Determine the [x, y] coordinate at the center of the cell enclosing the given text.  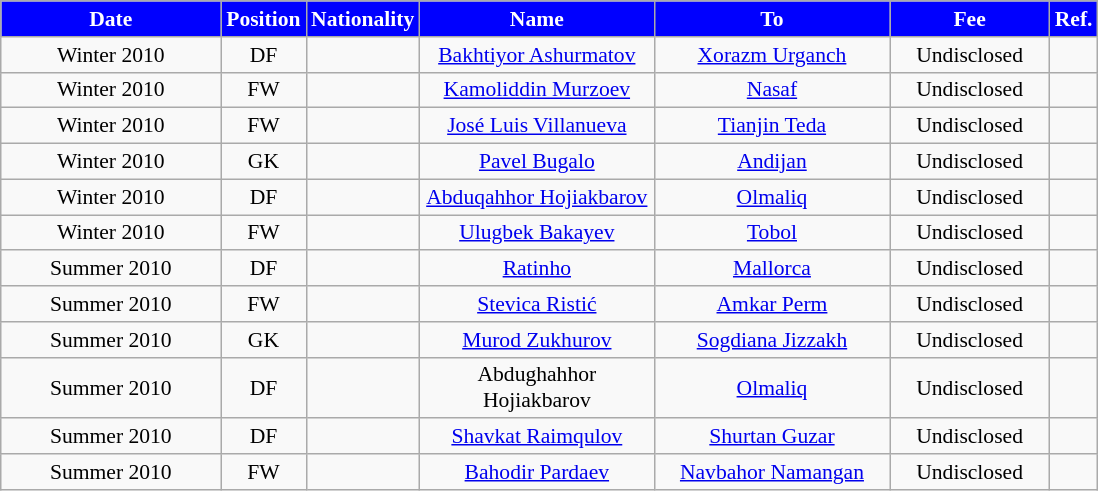
Name [536, 19]
To [772, 19]
Mallorca [772, 269]
Abduqahhor Hojiakbarov [536, 197]
Abdughahhor Hojiakbarov [536, 388]
Xorazm Urganch [772, 55]
Pavel Bugalo [536, 162]
Bakhtiyor Ashurmatov [536, 55]
Amkar Perm [772, 304]
Stevica Ristić [536, 304]
Bahodir Pardaev [536, 472]
Date [111, 19]
Nationality [362, 19]
Kamoliddin Murzoev [536, 90]
Position [264, 19]
Shavkat Raimqulov [536, 437]
Navbahor Namangan [772, 472]
Tianjin Teda [772, 126]
Ref. [1074, 19]
Nasaf [772, 90]
Ratinho [536, 269]
Fee [970, 19]
Shurtan Guzar [772, 437]
Tobol [772, 233]
Andijan [772, 162]
José Luis Villanueva [536, 126]
Murod Zukhurov [536, 340]
Sogdiana Jizzakh [772, 340]
Ulugbek Bakayev [536, 233]
